Provide the (X, Y) coordinate of the cell's center where the given text is located.  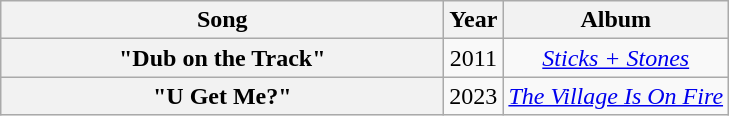
Year (474, 20)
Album (616, 20)
2023 (474, 96)
Song (222, 20)
Sticks + Stones (616, 58)
2011 (474, 58)
The Village Is On Fire (616, 96)
"Dub on the Track" (222, 58)
"U Get Me?" (222, 96)
